For the text-containing cell, return its midpoint in [X, Y] coordinate format. 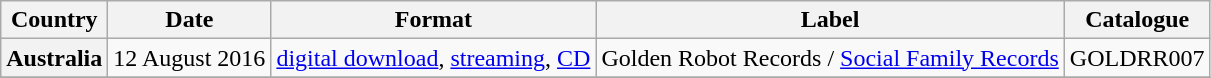
Catalogue [1137, 20]
12 August 2016 [190, 58]
Golden Robot Records / Social Family Records [830, 58]
Country [54, 20]
digital download, streaming, CD [434, 58]
Australia [54, 58]
Label [830, 20]
Date [190, 20]
GOLDRR007 [1137, 58]
Format [434, 20]
